Output the (X, Y) coordinate of the center of the cell containing the given text.  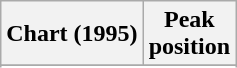
Peakposition (189, 34)
Chart (1995) (72, 34)
